Detect which cell encompasses the target text, then output its [X, Y] center coordinate. 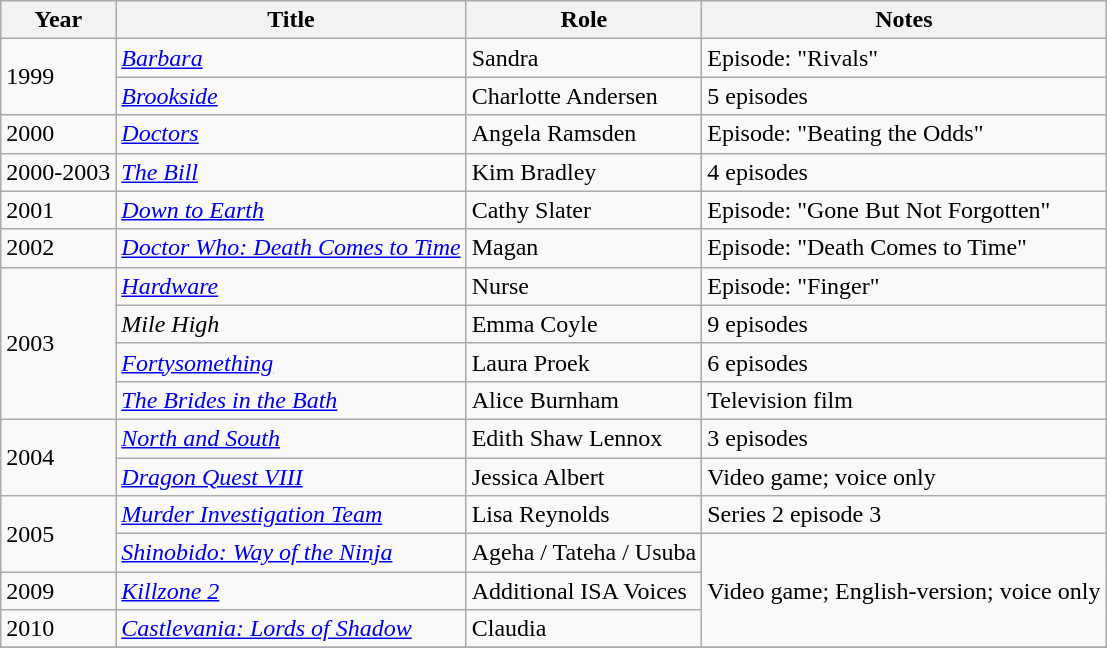
Barbara [291, 58]
2009 [58, 591]
1999 [58, 77]
2005 [58, 534]
North and South [291, 438]
5 episodes [904, 96]
Doctor Who: Death Comes to Time [291, 248]
Notes [904, 20]
Additional ISA Voices [584, 591]
9 episodes [904, 324]
Series 2 episode 3 [904, 515]
Year [58, 20]
Episode: "Beating the Odds" [904, 134]
Brookside [291, 96]
Video game; English-version; voice only [904, 591]
2001 [58, 210]
The Bill [291, 172]
Hardware [291, 286]
Doctors [291, 134]
Edith Shaw Lennox [584, 438]
2000-2003 [58, 172]
2010 [58, 629]
Title [291, 20]
Down to Earth [291, 210]
Emma Coyle [584, 324]
2003 [58, 343]
Episode: "Finger" [904, 286]
Kim Bradley [584, 172]
Murder Investigation Team [291, 515]
Laura Proek [584, 362]
2000 [58, 134]
Charlotte Andersen [584, 96]
Ageha / Tateha / Usuba [584, 553]
Shinobido: Way of the Ninja [291, 553]
4 episodes [904, 172]
Television film [904, 400]
2002 [58, 248]
Magan [584, 248]
Episode: "Gone But Not Forgotten" [904, 210]
Sandra [584, 58]
Cathy Slater [584, 210]
Video game; voice only [904, 477]
Fortysomething [291, 362]
Angela Ramsden [584, 134]
Nurse [584, 286]
Mile High [291, 324]
Dragon Quest VIII [291, 477]
Claudia [584, 629]
Lisa Reynolds [584, 515]
The Brides in the Bath [291, 400]
3 episodes [904, 438]
Episode: "Rivals" [904, 58]
Jessica Albert [584, 477]
Alice Burnham [584, 400]
Episode: "Death Comes to Time" [904, 248]
Role [584, 20]
6 episodes [904, 362]
2004 [58, 457]
Killzone 2 [291, 591]
Castlevania: Lords of Shadow [291, 629]
